Return the (X, Y) coordinate for the center point of the cell that contains the specified text.  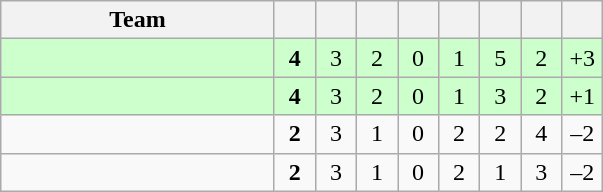
+3 (582, 58)
+1 (582, 96)
5 (500, 58)
Team (138, 20)
